Scan for the cell matching the given text and deliver its [x, y] coordinate at center. 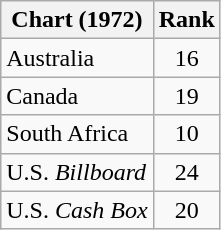
Australia [77, 58]
U.S. Billboard [77, 172]
24 [186, 172]
10 [186, 134]
Canada [77, 96]
Chart (1972) [77, 20]
South Africa [77, 134]
16 [186, 58]
U.S. Cash Box [77, 210]
20 [186, 210]
19 [186, 96]
Rank [186, 20]
